Extract the [X, Y] coordinate from the center of the cell holding the provided text.  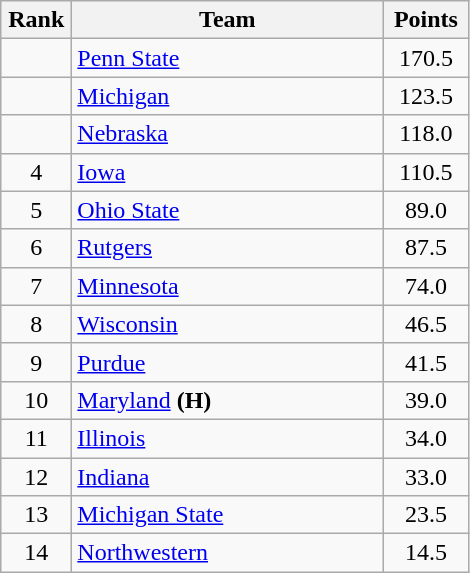
13 [36, 515]
10 [36, 400]
Penn State [228, 58]
Maryland (H) [228, 400]
123.5 [426, 96]
11 [36, 438]
39.0 [426, 400]
Team [228, 20]
33.0 [426, 477]
118.0 [426, 134]
14.5 [426, 553]
87.5 [426, 248]
5 [36, 210]
Michigan [228, 96]
9 [36, 362]
23.5 [426, 515]
Wisconsin [228, 324]
Iowa [228, 172]
12 [36, 477]
34.0 [426, 438]
14 [36, 553]
Rutgers [228, 248]
41.5 [426, 362]
8 [36, 324]
110.5 [426, 172]
Rank [36, 20]
170.5 [426, 58]
6 [36, 248]
4 [36, 172]
Northwestern [228, 553]
Minnesota [228, 286]
Michigan State [228, 515]
Nebraska [228, 134]
89.0 [426, 210]
Purdue [228, 362]
Illinois [228, 438]
Indiana [228, 477]
Points [426, 20]
74.0 [426, 286]
46.5 [426, 324]
7 [36, 286]
Ohio State [228, 210]
